Return the [X, Y] coordinate for the center point of the cell that contains the specified text.  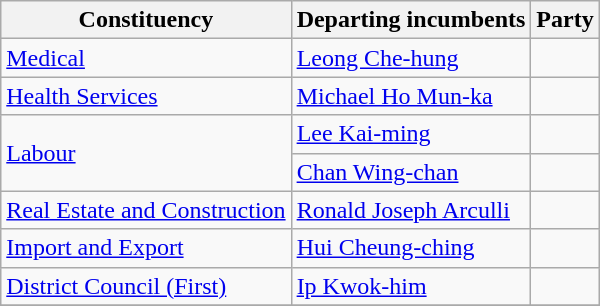
Health Services [146, 96]
Ip Kwok-him [411, 286]
Departing incumbents [411, 20]
Michael Ho Mun-ka [411, 96]
Import and Export [146, 248]
Hui Cheung-ching [411, 248]
Lee Kai-ming [411, 134]
District Council (First) [146, 286]
Medical [146, 58]
Chan Wing-chan [411, 172]
Leong Che-hung [411, 58]
Real Estate and Construction [146, 210]
Labour [146, 153]
Ronald Joseph Arculli [411, 210]
Constituency [146, 20]
Party [565, 20]
